Pinpoint the cell where the given text exists, returning its [X, Y] midpoint coordinate. 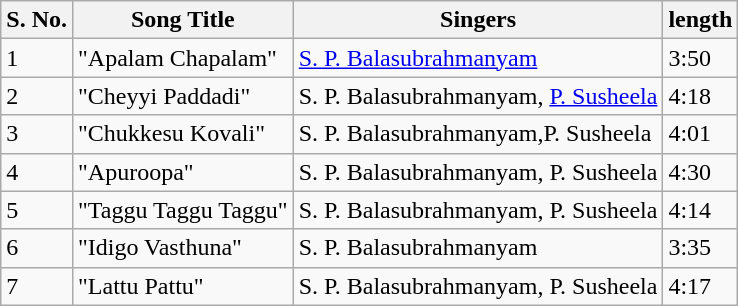
"Chukkesu Kovali" [182, 134]
"Lattu Pattu" [182, 286]
Song Title [182, 20]
1 [37, 58]
"Cheyyi Paddadi" [182, 96]
6 [37, 248]
4:17 [700, 286]
length [700, 20]
4:01 [700, 134]
4:14 [700, 210]
"Apuroopa" [182, 172]
S. No. [37, 20]
S. P. Balasubrahmanyam,P. Susheela [478, 134]
"Idigo Vasthuna" [182, 248]
"Taggu Taggu Taggu" [182, 210]
3:35 [700, 248]
3:50 [700, 58]
4:30 [700, 172]
2 [37, 96]
4:18 [700, 96]
3 [37, 134]
"Apalam Chapalam" [182, 58]
4 [37, 172]
Singers [478, 20]
5 [37, 210]
7 [37, 286]
